Pinpoint the cell where the given text exists, returning its (X, Y) midpoint coordinate. 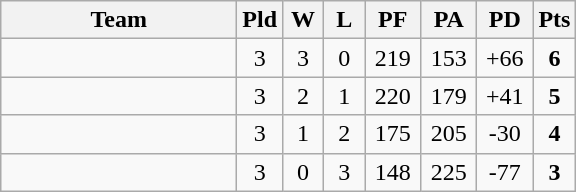
5 (554, 96)
L (344, 20)
153 (449, 58)
6 (554, 58)
148 (393, 172)
4 (554, 134)
PA (449, 20)
-30 (505, 134)
PF (393, 20)
PD (505, 20)
225 (449, 172)
175 (393, 134)
Pts (554, 20)
220 (393, 96)
219 (393, 58)
179 (449, 96)
+66 (505, 58)
-77 (505, 172)
205 (449, 134)
Pld (260, 20)
+41 (505, 96)
W (304, 20)
Team (119, 20)
